Pinpoint the cell where the given text exists, returning its (X, Y) midpoint coordinate. 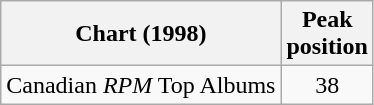
Canadian RPM Top Albums (141, 85)
Chart (1998) (141, 34)
38 (327, 85)
Peakposition (327, 34)
